Search for the cell housing the specified text and yield its [x, y] center coordinate. 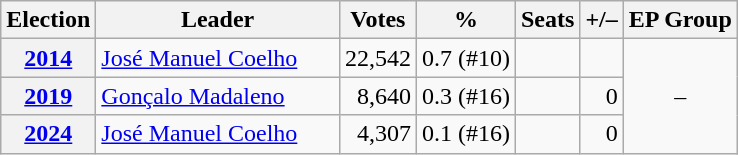
2024 [48, 134]
22,542 [378, 58]
Election [48, 20]
EP Group [680, 20]
Gonçalo Madaleno [218, 96]
0.3 (#16) [466, 96]
2019 [48, 96]
4,307 [378, 134]
Seats [547, 20]
– [680, 96]
% [466, 20]
Leader [218, 20]
0.7 (#10) [466, 58]
+/– [602, 20]
Votes [378, 20]
8,640 [378, 96]
0.1 (#16) [466, 134]
2014 [48, 58]
